Search for the cell housing the specified text and yield its (x, y) center coordinate. 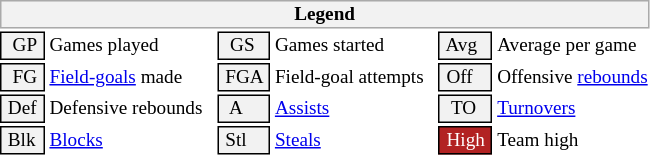
Legend (324, 14)
Defensive rebounds (131, 108)
A (244, 108)
Field-goals made (131, 77)
Def (22, 108)
High (466, 140)
GP (22, 46)
FGA (244, 77)
Assists (354, 108)
FG (22, 77)
Steals (354, 140)
Games started (354, 46)
Off (466, 77)
Team high (573, 140)
TO (466, 108)
GS (244, 46)
Blk (22, 140)
Offensive rebounds (573, 77)
Games played (131, 46)
Avg (466, 46)
Field-goal attempts (354, 77)
Blocks (131, 140)
Average per game (573, 46)
Stl (244, 140)
Turnovers (573, 108)
